Find where the given text appears and provide that cell's center as (x, y) coordinate. 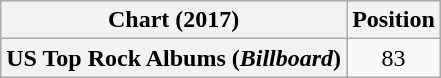
83 (394, 58)
US Top Rock Albums (Billboard) (174, 58)
Chart (2017) (174, 20)
Position (394, 20)
